Capture the cell that displays the provided text and extract its (X, Y) central coordinate. 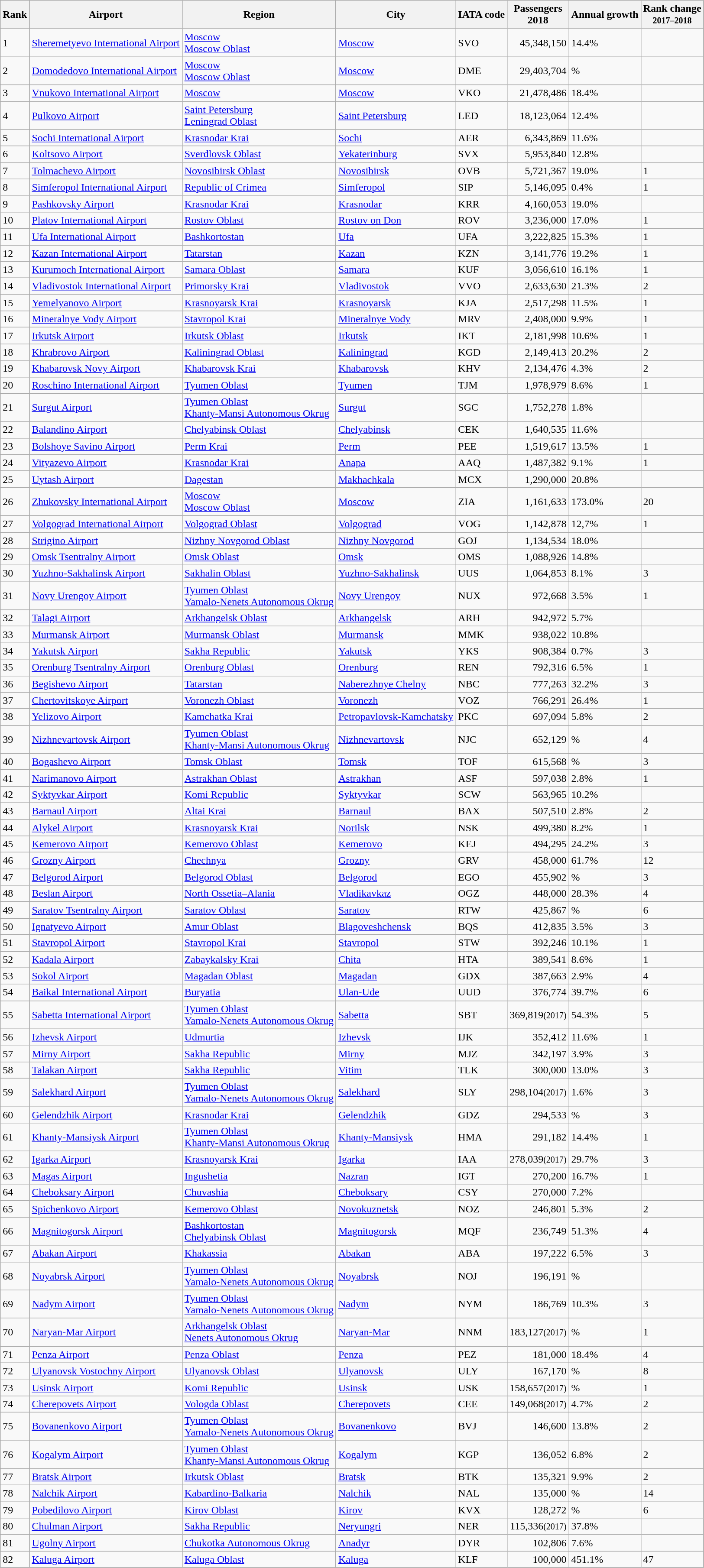
Perm Krai (259, 446)
291,182 (538, 1137)
YKS (482, 651)
Ingushetia (259, 1176)
Simferopol (396, 187)
34 (15, 651)
1,978,979 (538, 385)
GRV (482, 861)
5,146,095 (538, 187)
Tyumen (396, 385)
Makhachkala (396, 479)
Syktyvkar (396, 794)
ASF (482, 778)
1,088,926 (538, 557)
Sokol Airport (106, 976)
Kamchatka Krai (259, 717)
LED (482, 115)
Abakan Airport (106, 1254)
Salekhard Airport (106, 1092)
Saratov (396, 910)
Roschino International Airport (106, 385)
Cherepovets (396, 1404)
Orenburg Tsentralny Airport (106, 667)
NSK (482, 828)
12,7% (605, 524)
Vologda Oblast (259, 1404)
499,380 (538, 828)
Mineralnye Vody Airport (106, 319)
23 (15, 446)
Yuzhno-Sakhalinsk (396, 573)
Gelendzhik (396, 1114)
Arkhangelsk (396, 618)
7 (15, 171)
Khakassia (259, 1254)
ZIA (482, 502)
Begishevo Airport (106, 684)
102,806 (538, 1543)
392,246 (538, 943)
82 (15, 1559)
Noyabrsk (396, 1276)
City (396, 15)
1,161,633 (538, 502)
21 (15, 407)
STW (482, 943)
Ulyanovsk (396, 1371)
8.2% (605, 828)
183,127(2017) (538, 1332)
Bolshoye Savino Airport (106, 446)
Belgorod Oblast (259, 877)
Penza (396, 1354)
Magadan (396, 976)
563,965 (538, 794)
VOZ (482, 700)
Kadala Airport (106, 959)
Kemerovo Airport (106, 844)
Tomsk (396, 761)
HMA (482, 1137)
Chukotka Autonomous Okrug (259, 1543)
KEJ (482, 844)
8.1% (605, 573)
Primorsky Krai (259, 286)
507,510 (538, 811)
Astrakhan (396, 778)
DYR (482, 1543)
9 (15, 204)
NOZ (482, 1209)
BQS (482, 927)
Passengers 2018 (538, 15)
ULY (482, 1371)
Voronezh Oblast (259, 700)
UFA (482, 236)
79 (15, 1510)
45,348,150 (538, 42)
Vladivostok International Airport (106, 286)
Balandino Airport (106, 430)
Perm (396, 446)
5.8% (605, 717)
Samara (396, 270)
Ignatyevo Airport (106, 927)
30 (15, 573)
352,412 (538, 1037)
652,129 (538, 739)
OGZ (482, 894)
425,867 (538, 910)
16.1% (605, 270)
68 (15, 1276)
Bashkortostan (259, 236)
Saint Petersburg (396, 115)
16.7% (605, 1176)
61 (15, 1137)
Krasnodar (396, 204)
GDX (482, 976)
Kaluga Oblast (259, 1559)
AER (482, 138)
Ulyanovsk Vostochny Airport (106, 1371)
Surgut Airport (106, 407)
69 (15, 1304)
Orenburg Oblast (259, 667)
369,819(2017) (538, 1014)
43 (15, 811)
Pulkovo Airport (106, 115)
41 (15, 778)
Airport (106, 15)
149,068(2017) (538, 1404)
10.2% (605, 794)
UUD (482, 992)
59 (15, 1092)
18 (15, 352)
6.8% (605, 1455)
1,290,000 (538, 479)
15 (15, 303)
SGC (482, 407)
Murmansk Oblast (259, 635)
VKO (482, 93)
Chuvashia (259, 1192)
Yekaterinburg (396, 154)
55 (15, 1014)
Nalchik Airport (106, 1493)
Usinsk (396, 1387)
Grozny (396, 861)
Ugolny Airport (106, 1543)
9.1% (605, 463)
Alykel Airport (106, 828)
Magadan Oblast (259, 976)
Syktyvkar Airport (106, 794)
246,801 (538, 1209)
766,291 (538, 700)
73 (15, 1387)
135,321 (538, 1477)
Koltsovo Airport (106, 154)
270,000 (538, 1192)
SLY (482, 1092)
RTW (482, 910)
37.8% (605, 1526)
10.1% (605, 943)
51.3% (605, 1231)
Abakan (396, 1254)
12.8% (605, 154)
Sabetta International Airport (106, 1014)
64 (15, 1192)
10.8% (605, 635)
KUF (482, 270)
GOJ (482, 540)
HTA (482, 959)
Kemerovo (396, 844)
Omsk Tsentralny Airport (106, 557)
Murmansk Airport (106, 635)
70 (15, 1332)
908,384 (538, 651)
KGP (482, 1455)
76 (15, 1455)
342,197 (538, 1053)
NJC (482, 739)
135,000 (538, 1493)
494,295 (538, 844)
Khrabrovo Airport (106, 352)
ARH (482, 618)
Sochi International Airport (106, 138)
Ufa (396, 236)
Belgorod Airport (106, 877)
3,236,000 (538, 220)
236,749 (538, 1231)
NAL (482, 1493)
13.0% (605, 1070)
31 (15, 596)
KHV (482, 369)
Bashkortostan Chelyabinsk Oblast (259, 1231)
298,104(2017) (538, 1092)
39.7% (605, 992)
21,478,486 (538, 93)
615,568 (538, 761)
Pashkovsky Airport (106, 204)
54.3% (605, 1014)
20.8% (605, 479)
Bovanenkovo Airport (106, 1426)
100,000 (538, 1559)
26.4% (605, 700)
Ulan-Ude (396, 992)
SVO (482, 42)
4.3% (605, 369)
5,721,367 (538, 171)
Amur Oblast (259, 927)
451.1% (605, 1559)
17.0% (605, 220)
Kirov (396, 1510)
DME (482, 71)
597,038 (538, 778)
Murmansk (396, 635)
BTK (482, 1477)
Mirny Airport (106, 1053)
Region (259, 15)
32 (15, 618)
455,902 (538, 877)
Narimanovo Airport (106, 778)
Annual growth (605, 15)
2,408,000 (538, 319)
SCW (482, 794)
10.6% (605, 336)
Cherepovets Airport (106, 1404)
USK (482, 1387)
158,657(2017) (538, 1387)
Nadym (396, 1304)
KRR (482, 204)
Mirny (396, 1053)
81 (15, 1543)
North Ossetia–Alania (259, 894)
777,263 (538, 684)
Vitim (396, 1070)
KVX (482, 1510)
77 (15, 1477)
66 (15, 1231)
Kazan International Airport (106, 253)
72 (15, 1371)
Anapa (396, 463)
Stavropol Airport (106, 943)
29.7% (605, 1160)
27 (15, 524)
SBT (482, 1014)
21.3% (605, 286)
Baikal International Airport (106, 992)
OMS (482, 557)
Blagoveshchensk (396, 927)
167,170 (538, 1371)
Bratsk Airport (106, 1477)
Cheboksary (396, 1192)
Novosibirsk Oblast (259, 171)
Magnitogorsk (396, 1231)
Irkutsk (396, 336)
Vnukovo International Airport (106, 93)
Kaluga (396, 1559)
Buryatia (259, 992)
Penza Oblast (259, 1354)
Kaliningrad Oblast (259, 352)
42 (15, 794)
IJK (482, 1037)
51 (15, 943)
OVB (482, 171)
Noyabrsk Airport (106, 1276)
KGD (482, 352)
33 (15, 635)
Astrakhan Oblast (259, 778)
12.4% (605, 115)
29,403,704 (538, 71)
MQF (482, 1231)
Yakutsk (396, 651)
Samara Oblast (259, 270)
972,668 (538, 596)
Nizhny Novgorod (396, 540)
NYM (482, 1304)
Khabarovsk (396, 369)
5,953,840 (538, 154)
697,094 (538, 717)
Mineralnye Vody (396, 319)
Spichenkovo Airport (106, 1209)
Saratov Oblast (259, 910)
Chelyabinsk (396, 430)
48 (15, 894)
Salekhard (396, 1092)
146,600 (538, 1426)
Cheboksary Airport (106, 1192)
Khanty-Mansiysk Airport (106, 1137)
128,272 (538, 1510)
Igarka Airport (106, 1160)
Arkhangelsk Oblast (259, 618)
11 (15, 236)
BVJ (482, 1426)
Naryan-Mar (396, 1332)
Izhevsk Airport (106, 1037)
Chechnya (259, 861)
19 (15, 369)
278,039(2017) (538, 1160)
Magnitogorsk Airport (106, 1231)
19.2% (605, 253)
Sochi (396, 138)
Ufa International Airport (106, 236)
Chulman Airport (106, 1526)
Strigino Airport (106, 540)
Kurumoch International Airport (106, 270)
40 (15, 761)
Beslan Airport (106, 894)
2,134,476 (538, 369)
MRV (482, 319)
Bratsk (396, 1477)
Talagi Airport (106, 618)
Barnaul (396, 811)
Kirov Oblast (259, 1510)
46 (15, 861)
NBC (482, 684)
14.8% (605, 557)
Irkutsk Airport (106, 336)
58 (15, 1070)
Khabarovsk Krai (259, 369)
49 (15, 910)
75 (15, 1426)
71 (15, 1354)
Republic of Crimea (259, 187)
2,181,998 (538, 336)
IGT (482, 1176)
458,000 (538, 861)
Neryungri (396, 1526)
181,000 (538, 1354)
Nizhny Novgorod Oblast (259, 540)
Rank (15, 15)
196,191 (538, 1276)
80 (15, 1526)
AAQ (482, 463)
Uytash Airport (106, 479)
UUS (482, 573)
294,533 (538, 1114)
Sverdlovsk Oblast (259, 154)
67 (15, 1254)
NOJ (482, 1276)
Tyumen Oblast (259, 385)
Pobedilovo Airport (106, 1510)
61.7% (605, 861)
15.3% (605, 236)
2,149,413 (538, 352)
2,633,630 (538, 286)
MMK (482, 635)
Nadym Airport (106, 1304)
Udmurtia (259, 1037)
Simferopol International Airport (106, 187)
Novokuznetsk (396, 1209)
ABA (482, 1254)
Novy Urengoy (396, 596)
1,519,617 (538, 446)
Kabardino-Balkaria (259, 1493)
Usinsk Airport (106, 1387)
10.3% (605, 1304)
44 (15, 828)
KZN (482, 253)
Petropavlovsk-Kamchatsky (396, 717)
1,064,853 (538, 573)
Chelyabinsk Oblast (259, 430)
412,835 (538, 927)
Nalchik (396, 1493)
0.7% (605, 651)
Bovanenkovo (396, 1426)
17 (15, 336)
Talakan Airport (106, 1070)
KLF (482, 1559)
Platov International Airport (106, 220)
Yuzhno-Sakhalinsk Airport (106, 573)
Omsk Oblast (259, 557)
PEE (482, 446)
TOF (482, 761)
24.2% (605, 844)
7.2% (605, 1192)
Nazran (396, 1176)
7.6% (605, 1543)
Kaluga Airport (106, 1559)
13.8% (605, 1426)
IAA (482, 1160)
VVO (482, 286)
PEZ (482, 1354)
1,134,534 (538, 540)
2.9% (605, 976)
Nizhnevartovsk (396, 739)
24 (15, 463)
300,000 (538, 1070)
IATA code (482, 15)
SVX (482, 154)
5.3% (605, 1209)
Volgograd (396, 524)
18,123,064 (538, 115)
20.2% (605, 352)
65 (15, 1209)
KJA (482, 303)
Anadyr (396, 1543)
938,022 (538, 635)
Rank change 2017–2018 (672, 15)
Norilsk (396, 828)
56 (15, 1037)
5.7% (605, 618)
Khanty-Mansiysk (396, 1137)
Zhukovsky International Airport (106, 502)
1.8% (605, 407)
78 (15, 1493)
TLK (482, 1070)
CEK (482, 430)
Naryan-Mar Airport (106, 1332)
35 (15, 667)
2,517,298 (538, 303)
1.6% (605, 1092)
197,222 (538, 1254)
13.5% (605, 446)
1,752,278 (538, 407)
942,972 (538, 618)
136,052 (538, 1455)
Izhevsk (396, 1037)
1,142,878 (538, 524)
Stavropol (396, 943)
387,663 (538, 976)
0.4% (605, 187)
Barnaul Airport (106, 811)
32.2% (605, 684)
Sabetta (396, 1014)
Penza Airport (106, 1354)
37 (15, 700)
448,000 (538, 894)
11.5% (605, 303)
3,056,610 (538, 270)
62 (15, 1160)
Nizhnevartovsk Airport (106, 739)
Naberezhnye Chelny (396, 684)
Volgograd Oblast (259, 524)
Yakutsk Airport (106, 651)
3,141,776 (538, 253)
1,487,382 (538, 463)
IKT (482, 336)
Domodedovo International Airport (106, 71)
54 (15, 992)
MJZ (482, 1053)
REN (482, 667)
Gelendzhik Airport (106, 1114)
Omsk (396, 557)
Sheremetyevo International Airport (106, 42)
376,774 (538, 992)
Igarka (396, 1160)
Zabaykalsky Krai (259, 959)
Novosibirsk (396, 171)
3,222,825 (538, 236)
4,160,053 (538, 204)
173.0% (605, 502)
Saratov Tsentralny Airport (106, 910)
Chita (396, 959)
115,336(2017) (538, 1526)
270,200 (538, 1176)
36 (15, 684)
Novy Urengoy Airport (106, 596)
NNM (482, 1332)
Rostov on Don (396, 220)
18.0% (605, 540)
39 (15, 739)
MCX (482, 479)
26 (15, 502)
SIP (482, 187)
4.7% (605, 1404)
PKC (482, 717)
45 (15, 844)
Tolmachevo Airport (106, 171)
TJM (482, 385)
Vladivostok (396, 286)
186,769 (538, 1304)
Kogalym Airport (106, 1455)
NER (482, 1526)
Voronezh (396, 700)
Sakhalin Oblast (259, 573)
3.9% (605, 1053)
Kogalym (396, 1455)
CEE (482, 1404)
29 (15, 557)
Rostov Oblast (259, 220)
Krasnoyarsk (396, 303)
389,541 (538, 959)
Chertovitskoye Airport (106, 700)
Vladikavkaz (396, 894)
Grozny Airport (106, 861)
16 (15, 319)
Magas Airport (106, 1176)
63 (15, 1176)
Kazan (396, 253)
Khabarovsk Novy Airport (106, 369)
Yemelyanovo Airport (106, 303)
28.3% (605, 894)
Altai Krai (259, 811)
25 (15, 479)
CSY (482, 1192)
VOG (482, 524)
NUX (482, 596)
Belgorod (396, 877)
Orenburg (396, 667)
792,316 (538, 667)
Kaliningrad (396, 352)
22 (15, 430)
Tomsk Oblast (259, 761)
52 (15, 959)
Saint Petersburg Leningrad Oblast (259, 115)
74 (15, 1404)
Arkhangelsk Oblast Nenets Autonomous Okrug (259, 1332)
13 (15, 270)
28 (15, 540)
60 (15, 1114)
Bogashevo Airport (106, 761)
1,640,535 (538, 430)
ROV (482, 220)
53 (15, 976)
BAX (482, 811)
10 (15, 220)
EGO (482, 877)
Volgograd International Airport (106, 524)
50 (15, 927)
GDZ (482, 1114)
Ulyanovsk Oblast (259, 1371)
38 (15, 717)
6,343,869 (538, 138)
57 (15, 1053)
Dagestan (259, 479)
Surgut (396, 407)
Yelizovo Airport (106, 717)
Vityazevo Airport (106, 463)
